Return the [x, y] coordinate for the center point of the cell that contains the specified text.  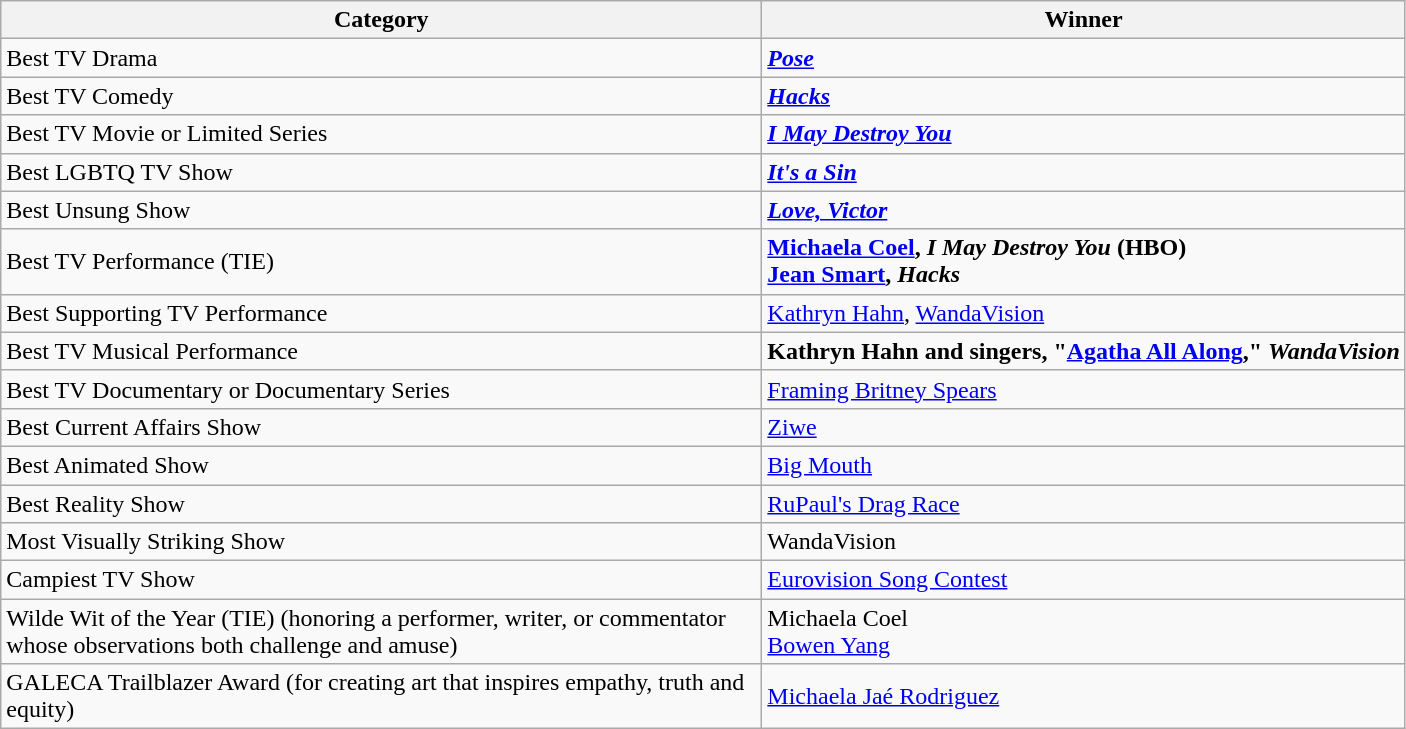
Most Visually Striking Show [382, 542]
Eurovision Song Contest [1084, 580]
Best Current Affairs Show [382, 427]
Best LGBTQ TV Show [382, 172]
Category [382, 20]
Best TV Musical Performance [382, 351]
Kathryn Hahn and singers, "Agatha All Along," WandaVision [1084, 351]
Ziwe [1084, 427]
Best TV Movie or Limited Series [382, 134]
Michaela Coel Bowen Yang [1084, 632]
Best TV Drama [382, 58]
Best TV Performance (TIE) [382, 262]
RuPaul's Drag Race [1084, 503]
Best TV Comedy [382, 96]
Michaela Jaé Rodriguez [1084, 696]
Pose [1084, 58]
GALECA Trailblazer Award (for creating art that inspires empathy, truth and equity) [382, 696]
I May Destroy You [1084, 134]
Best Animated Show [382, 465]
WandaVision [1084, 542]
Framing Britney Spears [1084, 389]
Michaela Coel, I May Destroy You (HBO) Jean Smart, Hacks [1084, 262]
Wilde Wit of the Year (TIE) (honoring a performer, writer, or commentator whose observations both challenge and amuse) [382, 632]
Best TV Documentary or Documentary Series [382, 389]
Big Mouth [1084, 465]
Best Reality Show [382, 503]
Kathryn Hahn, WandaVision [1084, 313]
Winner [1084, 20]
Best Unsung Show [382, 210]
Campiest TV Show [382, 580]
Hacks [1084, 96]
It's a Sin [1084, 172]
Best Supporting TV Performance [382, 313]
Love, Victor [1084, 210]
